Locate the cell with the specified text and output its (x, y) center coordinate. 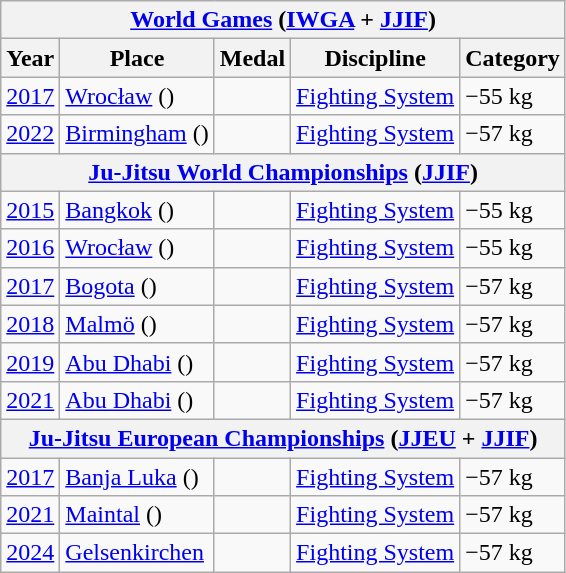
Ju-Jitsu European Championships (JJEU + JJIF) (284, 438)
Gelsenkirchen (137, 553)
Birmingham () (137, 134)
Bogota () (137, 286)
Bangkok () (137, 210)
Place (137, 58)
Ju-Jitsu World Championships (JJIF) (284, 172)
Discipline (376, 58)
Year (30, 58)
World Games (IWGA + JJIF) (284, 20)
2015 (30, 210)
Banja Luka () (137, 477)
2016 (30, 248)
Maintal () (137, 515)
2022 (30, 134)
2018 (30, 324)
Malmö () (137, 324)
2019 (30, 362)
2024 (30, 553)
Category (513, 58)
Medal (252, 58)
